Extract the [x, y] coordinate from the center of the cell holding the provided text.  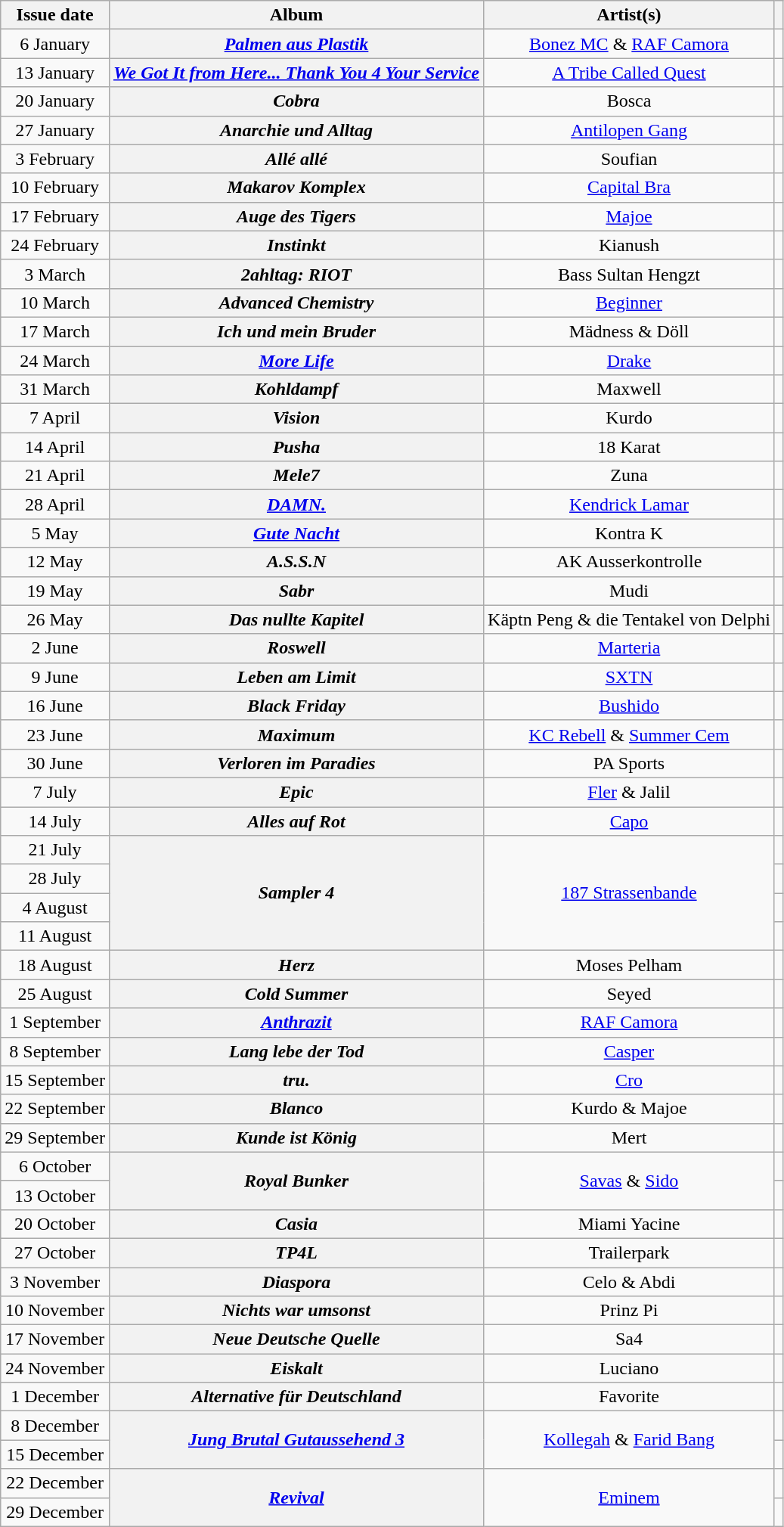
We Got It from Here... Thank You 4 Your Service [296, 73]
Diaspora [296, 1282]
Black Friday [296, 706]
Fler & Jalil [629, 792]
24 March [55, 361]
Miami Yacine [629, 1224]
Bosca [629, 101]
TP4L [296, 1252]
19 May [55, 591]
Ich und mein Bruder [296, 331]
2ahltag: RIOT [296, 274]
17 November [55, 1339]
Issue date [55, 15]
Leben am Limit [296, 677]
24 November [55, 1368]
27 October [55, 1252]
Kurdo & Majoe [629, 1109]
Cobra [296, 101]
Prinz Pi [629, 1311]
Pusha [296, 447]
Bushido [629, 706]
Kianush [629, 245]
Roswell [296, 648]
18 August [55, 965]
Zuna [629, 476]
Jung Brutal Gutaussehend 3 [296, 1440]
Herz [296, 965]
12 May [55, 562]
DAMN. [296, 504]
29 September [55, 1137]
6 October [55, 1166]
Mudi [629, 591]
Moses Pelham [629, 965]
22 September [55, 1109]
Anthrazit [296, 1023]
RAF Camora [629, 1023]
PA Sports [629, 763]
25 August [55, 994]
Neue Deutsche Quelle [296, 1339]
Instinkt [296, 245]
Casia [296, 1224]
Eminem [629, 1498]
11 August [55, 936]
21 April [55, 476]
Maximum [296, 734]
10 March [55, 303]
5 May [55, 533]
A Tribe Called Quest [629, 73]
Album [296, 15]
Capo [629, 821]
20 October [55, 1224]
14 April [55, 447]
7 July [55, 792]
Royal Bunker [296, 1181]
Seyed [629, 994]
23 June [55, 734]
Majoe [629, 216]
3 February [55, 159]
Alternative für Deutschland [296, 1397]
Bass Sultan Hengzt [629, 274]
22 December [55, 1483]
20 January [55, 101]
Advanced Chemistry [296, 303]
Bonez MC & RAF Camora [629, 44]
24 February [55, 245]
Luciano [629, 1368]
Kurdo [629, 418]
Mele7 [296, 476]
Drake [629, 361]
Sampler 4 [296, 893]
Beginner [629, 303]
Eiskalt [296, 1368]
Casper [629, 1051]
187 Strassenbande [629, 893]
8 September [55, 1051]
14 July [55, 821]
15 December [55, 1454]
Kollegah & Farid Bang [629, 1440]
21 July [55, 850]
tru. [296, 1080]
1 September [55, 1023]
Blanco [296, 1109]
31 March [55, 390]
Käptn Peng & die Tentakel von Delphi [629, 619]
Kohldampf [296, 390]
More Life [296, 361]
8 December [55, 1426]
3 November [55, 1282]
2 June [55, 648]
13 January [55, 73]
26 May [55, 619]
Cold Summer [296, 994]
Palmen aus Plastik [296, 44]
17 March [55, 331]
3 March [55, 274]
Celo & Abdi [629, 1282]
Antilopen Gang [629, 130]
Marteria [629, 648]
Artist(s) [629, 15]
Vision [296, 418]
Kunde ist König [296, 1137]
Kontra K [629, 533]
Mädness & Döll [629, 331]
A.S.S.N [296, 562]
AK Ausserkontrolle [629, 562]
Alles auf Rot [296, 821]
Soufian [629, 159]
Revival [296, 1498]
Anarchie und Alltag [296, 130]
29 December [55, 1512]
Auge des Tigers [296, 216]
Nichts war umsonst [296, 1311]
28 July [55, 879]
Trailerpark [629, 1252]
1 December [55, 1397]
10 February [55, 188]
30 June [55, 763]
Makarov Komplex [296, 188]
18 Karat [629, 447]
10 November [55, 1311]
6 January [55, 44]
Sa4 [629, 1339]
16 June [55, 706]
Das nullte Kapitel [296, 619]
Favorite [629, 1397]
9 June [55, 677]
Allé allé [296, 159]
15 September [55, 1080]
KC Rebell & Summer Cem [629, 734]
Mert [629, 1137]
13 October [55, 1195]
SXTN [629, 677]
4 August [55, 908]
Kendrick Lamar [629, 504]
Maxwell [629, 390]
Verloren im Paradies [296, 763]
Cro [629, 1080]
17 February [55, 216]
Lang lebe der Tod [296, 1051]
Sabr [296, 591]
28 April [55, 504]
Gute Nacht [296, 533]
Savas & Sido [629, 1181]
27 January [55, 130]
Epic [296, 792]
Capital Bra [629, 188]
7 April [55, 418]
